For the text-containing cell, return its midpoint in [x, y] coordinate format. 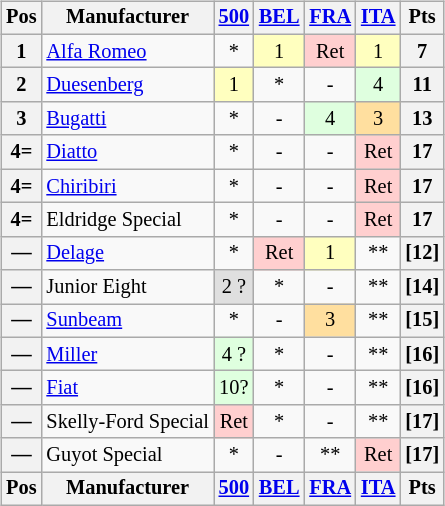
2 ? [234, 287]
Fiat [127, 388]
10? [234, 388]
Miller [127, 354]
Sunbeam [127, 321]
Skelly-Ford Special [127, 422]
Guyot Special [127, 455]
[15] [422, 321]
Junior Eight [127, 287]
[12] [422, 253]
13 [422, 119]
2 [21, 85]
Diatto [127, 152]
[14] [422, 287]
Delage [127, 253]
Bugatti [127, 119]
Duesenberg [127, 85]
Eldridge Special [127, 220]
7 [422, 51]
11 [422, 85]
Alfa Romeo [127, 51]
Chiribiri [127, 186]
4 ? [234, 354]
